Detect which cell encompasses the target text, then output its [x, y] center coordinate. 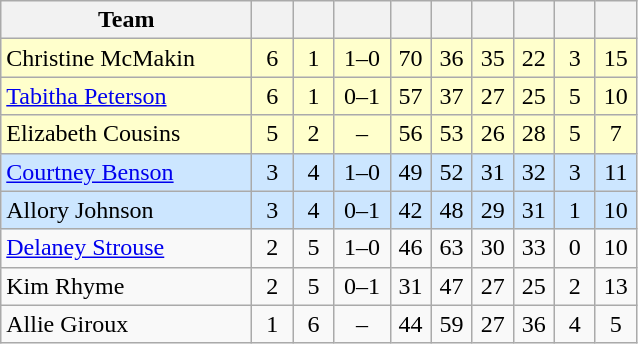
Allory Johnson [126, 210]
59 [452, 324]
15 [616, 58]
29 [492, 210]
30 [492, 248]
42 [410, 210]
Tabitha Peterson [126, 96]
Kim Rhyme [126, 286]
22 [534, 58]
33 [534, 248]
7 [616, 134]
Allie Giroux [126, 324]
Delaney Strouse [126, 248]
Elizabeth Cousins [126, 134]
37 [452, 96]
70 [410, 58]
48 [452, 210]
28 [534, 134]
56 [410, 134]
32 [534, 172]
Team [126, 20]
Christine McMakin [126, 58]
44 [410, 324]
52 [452, 172]
26 [492, 134]
0 [574, 248]
Courtney Benson [126, 172]
46 [410, 248]
49 [410, 172]
63 [452, 248]
53 [452, 134]
47 [452, 286]
13 [616, 286]
11 [616, 172]
35 [492, 58]
57 [410, 96]
